Scan for the cell matching the given text and deliver its (X, Y) coordinate at center. 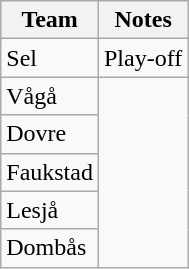
Notes (142, 20)
Vågå (50, 96)
Dombås (50, 248)
Dovre (50, 134)
Play-off (142, 58)
Lesjå (50, 210)
Faukstad (50, 172)
Team (50, 20)
Sel (50, 58)
